Return [x, y] of the center of cell containing provided text 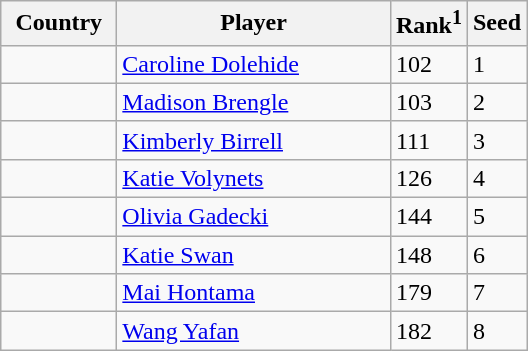
Country [59, 24]
3 [496, 140]
8 [496, 331]
Olivia Gadecki [254, 217]
126 [428, 178]
111 [428, 140]
Wang Yafan [254, 331]
102 [428, 64]
Rank1 [428, 24]
Kimberly Birrell [254, 140]
Katie Swan [254, 255]
144 [428, 217]
Caroline Dolehide [254, 64]
7 [496, 293]
103 [428, 102]
182 [428, 331]
4 [496, 178]
6 [496, 255]
2 [496, 102]
179 [428, 293]
Player [254, 24]
Katie Volynets [254, 178]
Madison Brengle [254, 102]
5 [496, 217]
Seed [496, 24]
148 [428, 255]
Mai Hontama [254, 293]
1 [496, 64]
